Identify which cell holds the provided text, then report its (X, Y) central coordinate. 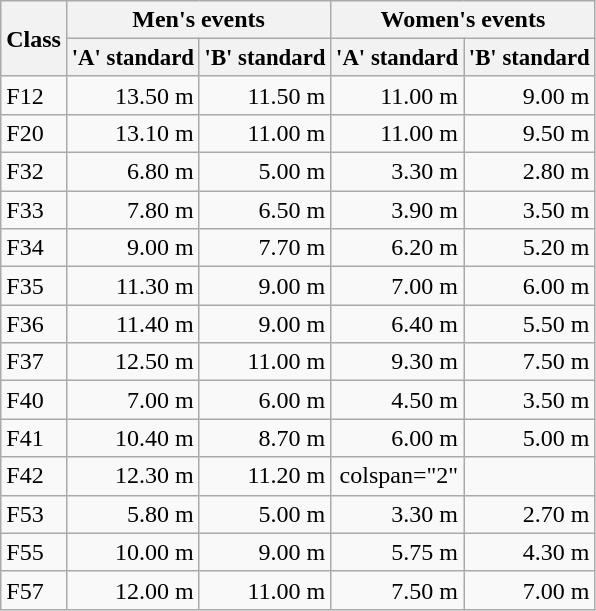
9.30 m (398, 362)
2.80 m (530, 172)
6.40 m (398, 324)
colspan="2" (398, 476)
12.50 m (132, 362)
F35 (34, 286)
2.70 m (530, 514)
10.40 m (132, 438)
8.70 m (265, 438)
F55 (34, 552)
11.40 m (132, 324)
13.50 m (132, 95)
F12 (34, 95)
11.30 m (132, 286)
6.20 m (398, 248)
F33 (34, 210)
3.90 m (398, 210)
4.50 m (398, 400)
6.80 m (132, 172)
F42 (34, 476)
F57 (34, 590)
5.50 m (530, 324)
Men's events (198, 20)
12.00 m (132, 590)
7.70 m (265, 248)
11.20 m (265, 476)
F41 (34, 438)
Women's events (463, 20)
9.50 m (530, 133)
13.10 m (132, 133)
F32 (34, 172)
F34 (34, 248)
5.80 m (132, 514)
7.80 m (132, 210)
6.50 m (265, 210)
5.75 m (398, 552)
4.30 m (530, 552)
10.00 m (132, 552)
5.20 m (530, 248)
F36 (34, 324)
F40 (34, 400)
Class (34, 39)
F20 (34, 133)
F37 (34, 362)
F53 (34, 514)
12.30 m (132, 476)
11.50 m (265, 95)
